Return the [X, Y] coordinate for the center point of the cell that contains the specified text.  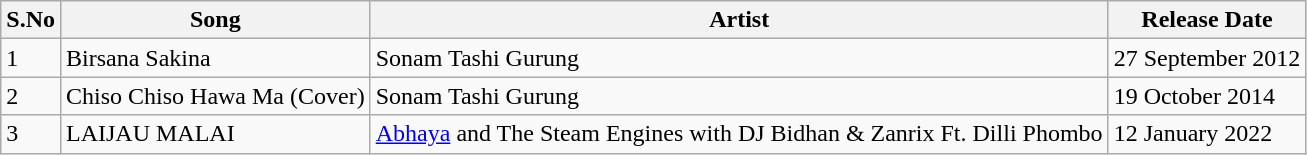
12 January 2022 [1207, 134]
Abhaya and The Steam Engines with DJ Bidhan & Zanrix Ft. Dilli Phombo [739, 134]
Release Date [1207, 20]
Song [215, 20]
27 September 2012 [1207, 58]
Chiso Chiso Hawa Ma (Cover) [215, 96]
Artist [739, 20]
S.No [31, 20]
3 [31, 134]
Birsana Sakina [215, 58]
2 [31, 96]
19 October 2014 [1207, 96]
1 [31, 58]
LAIJAU MALAI [215, 134]
